Locate the cell with the specified text and output its [X, Y] center coordinate. 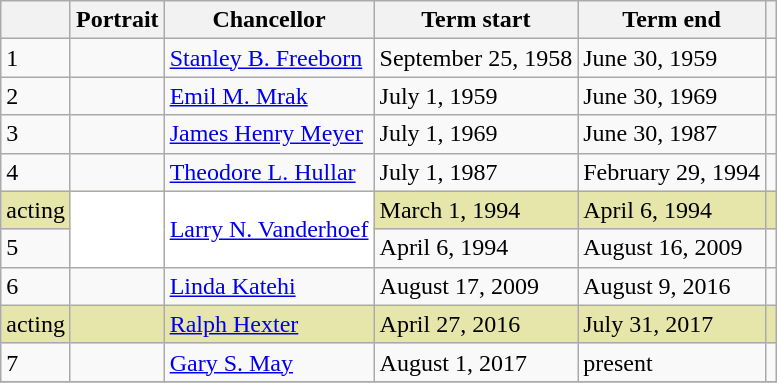
7 [36, 362]
September 25, 1958 [476, 58]
Larry N. Vanderhoef [269, 229]
February 29, 1994 [672, 172]
Portrait [117, 20]
Chancellor [269, 20]
2 [36, 96]
July 1, 1987 [476, 172]
3 [36, 134]
Term start [476, 20]
July 1, 1959 [476, 96]
June 30, 1969 [672, 96]
July 1, 1969 [476, 134]
Ralph Hexter [269, 324]
5 [36, 248]
1 [36, 58]
August 9, 2016 [672, 286]
Term end [672, 20]
March 1, 1994 [476, 210]
James Henry Meyer [269, 134]
August 16, 2009 [672, 248]
June 30, 1959 [672, 58]
Linda Katehi [269, 286]
July 31, 2017 [672, 324]
April 27, 2016 [476, 324]
June 30, 1987 [672, 134]
present [672, 362]
Emil M. Mrak [269, 96]
August 17, 2009 [476, 286]
Stanley B. Freeborn [269, 58]
Gary S. May [269, 362]
Theodore L. Hullar [269, 172]
4 [36, 172]
6 [36, 286]
August 1, 2017 [476, 362]
